Locate the cell with the specified text and output its [X, Y] center coordinate. 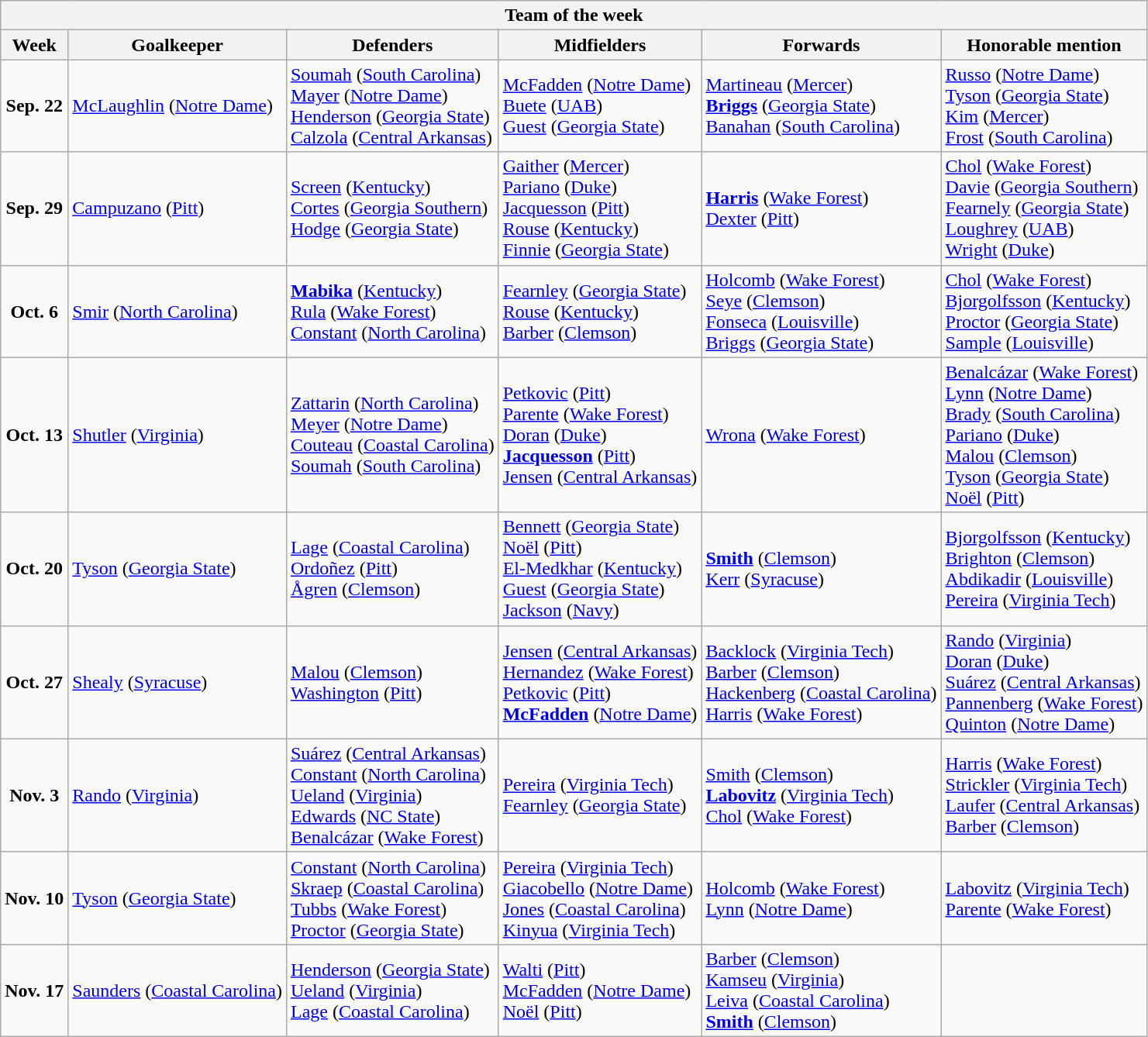
Pereira (Virginia Tech) Giacobello (Notre Dame) Jones (Coastal Carolina) Kinyua (Virginia Tech) [600, 897]
Oct. 20 [34, 569]
Fearnley (Georgia State) Rouse (Kentucky) Barber (Clemson) [600, 312]
Pereira (Virginia Tech) Fearnley (Georgia State) [600, 795]
Constant (North Carolina) Skraep (Coastal Carolina) Tubbs (Wake Forest) Proctor (Georgia State) [392, 897]
Barber (Clemson) Kamseu (Virginia) Leiva (Coastal Carolina) Smith (Clemson) [822, 990]
McFadden (Notre Dame) Buete (UAB) Guest (Georgia State) [600, 105]
Soumah (South Carolina) Mayer (Notre Dame) Henderson (Georgia State) Calzola (Central Arkansas) [392, 105]
Labovitz (Virginia Tech) Parente (Wake Forest) [1044, 897]
Nov. 17 [34, 990]
Harris (Wake Forest) Strickler (Virginia Tech) Laufer (Central Arkansas) Barber (Clemson) [1044, 795]
Shutler (Virginia) [178, 435]
Oct. 6 [34, 312]
Nov. 3 [34, 795]
Chol (Wake Forest) Bjorgolfsson (Kentucky) Proctor (Georgia State) Sample (Louisville) [1044, 312]
Suárez (Central Arkansas) Constant (North Carolina) Ueland (Virginia) Edwards (NC State) Benalcázar (Wake Forest) [392, 795]
Defenders [392, 45]
Bjorgolfsson (Kentucky) Brighton (Clemson) Abdikadir (Louisville) Pereira (Virginia Tech) [1044, 569]
Russo (Notre Dame) Tyson (Georgia State) Kim (Mercer) Frost (South Carolina) [1044, 105]
Petkovic (Pitt) Parente (Wake Forest) Doran (Duke) Jacquesson (Pitt) Jensen (Central Arkansas) [600, 435]
Shealy (Syracuse) [178, 682]
Team of the week [574, 16]
Chol (Wake Forest) Davie (Georgia Southern) Fearnely (Georgia State) Loughrey (UAB) Wright (Duke) [1044, 208]
Bennett (Georgia State) Noël (Pitt) El-Medkhar (Kentucky) Guest (Georgia State) Jackson (Navy) [600, 569]
Henderson (Georgia State) Ueland (Virginia) Lage (Coastal Carolina) [392, 990]
Midfielders [600, 45]
Zattarin (North Carolina) Meyer (Notre Dame) Couteau (Coastal Carolina) Soumah (South Carolina) [392, 435]
Sep. 22 [34, 105]
Malou (Clemson) Washington (Pitt) [392, 682]
Rando (Virginia) [178, 795]
Gaither (Mercer) Pariano (Duke) Jacquesson (Pitt) Rouse (Kentucky) Finnie (Georgia State) [600, 208]
Saunders (Coastal Carolina) [178, 990]
Screen (Kentucky) Cortes (Georgia Southern) Hodge (Georgia State) [392, 208]
Martineau (Mercer) Briggs (Georgia State) Banahan (South Carolina) [822, 105]
Jensen (Central Arkansas) Hernandez (Wake Forest) Petkovic (Pitt) McFadden (Notre Dame) [600, 682]
Backlock (Virginia Tech) Barber (Clemson) Hackenberg (Coastal Carolina) Harris (Wake Forest) [822, 682]
Oct. 13 [34, 435]
Sep. 29 [34, 208]
Harris (Wake Forest) Dexter (Pitt) [822, 208]
Honorable mention [1044, 45]
Mabika (Kentucky) Rula (Wake Forest) Constant (North Carolina) [392, 312]
Goalkeeper [178, 45]
McLaughlin (Notre Dame) [178, 105]
Forwards [822, 45]
Smith (Clemson) Kerr (Syracuse) [822, 569]
Holcomb (Wake Forest) Seye (Clemson) Fonseca (Louisville) Briggs (Georgia State) [822, 312]
Smith (Clemson) Labovitz (Virginia Tech) Chol (Wake Forest) [822, 795]
Campuzano (Pitt) [178, 208]
Rando (Virginia) Doran (Duke) Suárez (Central Arkansas) Pannenberg (Wake Forest) Quinton (Notre Dame) [1044, 682]
Smir (North Carolina) [178, 312]
Lage (Coastal Carolina) Ordoñez (Pitt) Ågren (Clemson) [392, 569]
Walti (Pitt) McFadden (Notre Dame) Noël (Pitt) [600, 990]
Holcomb (Wake Forest) Lynn (Notre Dame) [822, 897]
Oct. 27 [34, 682]
Benalcázar (Wake Forest) Lynn (Notre Dame) Brady (South Carolina) Pariano (Duke) Malou (Clemson) Tyson (Georgia State) Noël (Pitt) [1044, 435]
Nov. 10 [34, 897]
Wrona (Wake Forest) [822, 435]
Week [34, 45]
